Detect which cell encompasses the target text, then output its (X, Y) center coordinate. 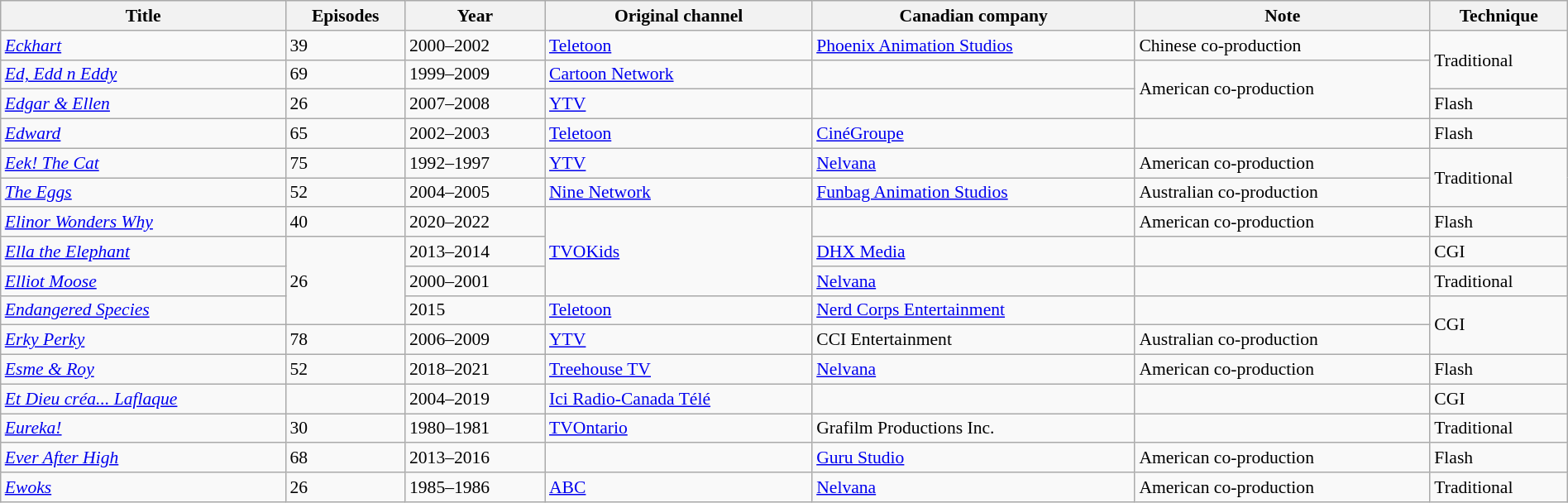
68 (345, 458)
Nine Network (678, 193)
Esme & Roy (144, 370)
Edward (144, 134)
ABC (678, 487)
1980–1981 (475, 429)
Title (144, 16)
2000–2002 (475, 46)
1999–2009 (475, 74)
Treehouse TV (678, 370)
30 (345, 429)
2013–2014 (475, 251)
39 (345, 46)
Grafilm Productions Inc. (973, 429)
Technique (1499, 16)
DHX Media (973, 251)
2020–2022 (475, 223)
2015 (475, 310)
Eek! The Cat (144, 163)
Ed, Edd n Eddy (144, 74)
2006–2009 (475, 340)
Edgar & Ellen (144, 104)
2002–2003 (475, 134)
Ever After High (144, 458)
Et Dieu créa... Laflaque (144, 399)
1985–1986 (475, 487)
Guru Studio (973, 458)
65 (345, 134)
Elliot Moose (144, 281)
Erky Perky (144, 340)
2004–2019 (475, 399)
2000–2001 (475, 281)
2004–2005 (475, 193)
Note (1282, 16)
40 (345, 223)
TVOntario (678, 429)
Eureka! (144, 429)
CCI Entertainment (973, 340)
Eckhart (144, 46)
78 (345, 340)
Phoenix Animation Studios (973, 46)
Original channel (678, 16)
Endangered Species (144, 310)
The Eggs (144, 193)
Year (475, 16)
Ella the Elephant (144, 251)
Canadian company (973, 16)
2007–2008 (475, 104)
2018–2021 (475, 370)
Funbag Animation Studios (973, 193)
2013–2016 (475, 458)
TVOKids (678, 251)
Cartoon Network (678, 74)
Nerd Corps Entertainment (973, 310)
Chinese co-production (1282, 46)
CinéGroupe (973, 134)
Elinor Wonders Why (144, 223)
75 (345, 163)
Ici Radio-Canada Télé (678, 399)
1992–1997 (475, 163)
69 (345, 74)
Ewoks (144, 487)
Episodes (345, 16)
